Locate the cell with the specified text and output its (x, y) center coordinate. 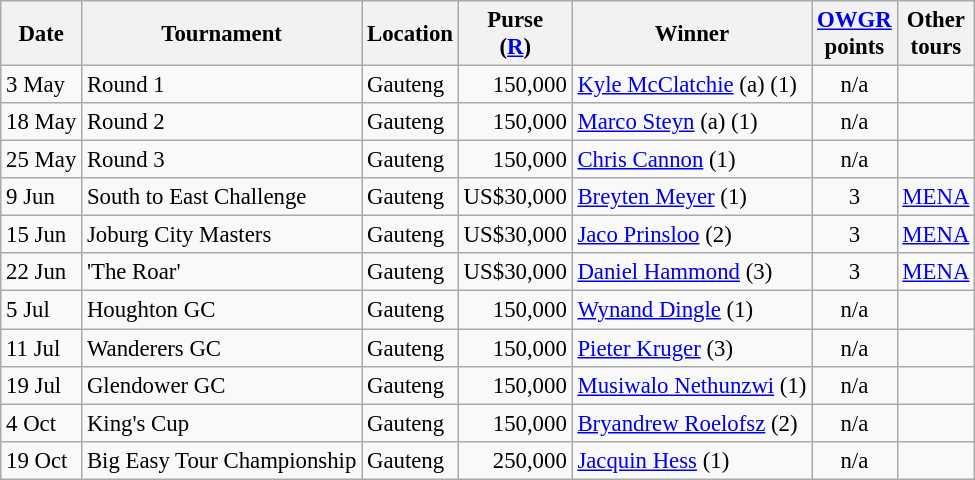
Date (42, 34)
Glendower GC (222, 385)
Bryandrew Roelofsz (2) (692, 423)
9 Jun (42, 197)
Location (410, 34)
Breyten Meyer (1) (692, 197)
Othertours (936, 34)
250,000 (515, 460)
Pieter Kruger (3) (692, 348)
Houghton GC (222, 310)
Round 1 (222, 85)
4 Oct (42, 423)
OWGRpoints (854, 34)
19 Oct (42, 460)
15 Jun (42, 235)
Chris Cannon (1) (692, 160)
11 Jul (42, 348)
Wanderers GC (222, 348)
19 Jul (42, 385)
18 May (42, 122)
Round 3 (222, 160)
22 Jun (42, 273)
5 Jul (42, 310)
Kyle McClatchie (a) (1) (692, 85)
South to East Challenge (222, 197)
Wynand Dingle (1) (692, 310)
Big Easy Tour Championship (222, 460)
3 May (42, 85)
'The Roar' (222, 273)
Marco Steyn (a) (1) (692, 122)
Musiwalo Nethunzwi (1) (692, 385)
Round 2 (222, 122)
Jaco Prinsloo (2) (692, 235)
Purse(R) (515, 34)
Joburg City Masters (222, 235)
Tournament (222, 34)
King's Cup (222, 423)
Winner (692, 34)
25 May (42, 160)
Jacquin Hess (1) (692, 460)
Daniel Hammond (3) (692, 273)
